Return the [X, Y] coordinate for the center point of the cell that contains the specified text.  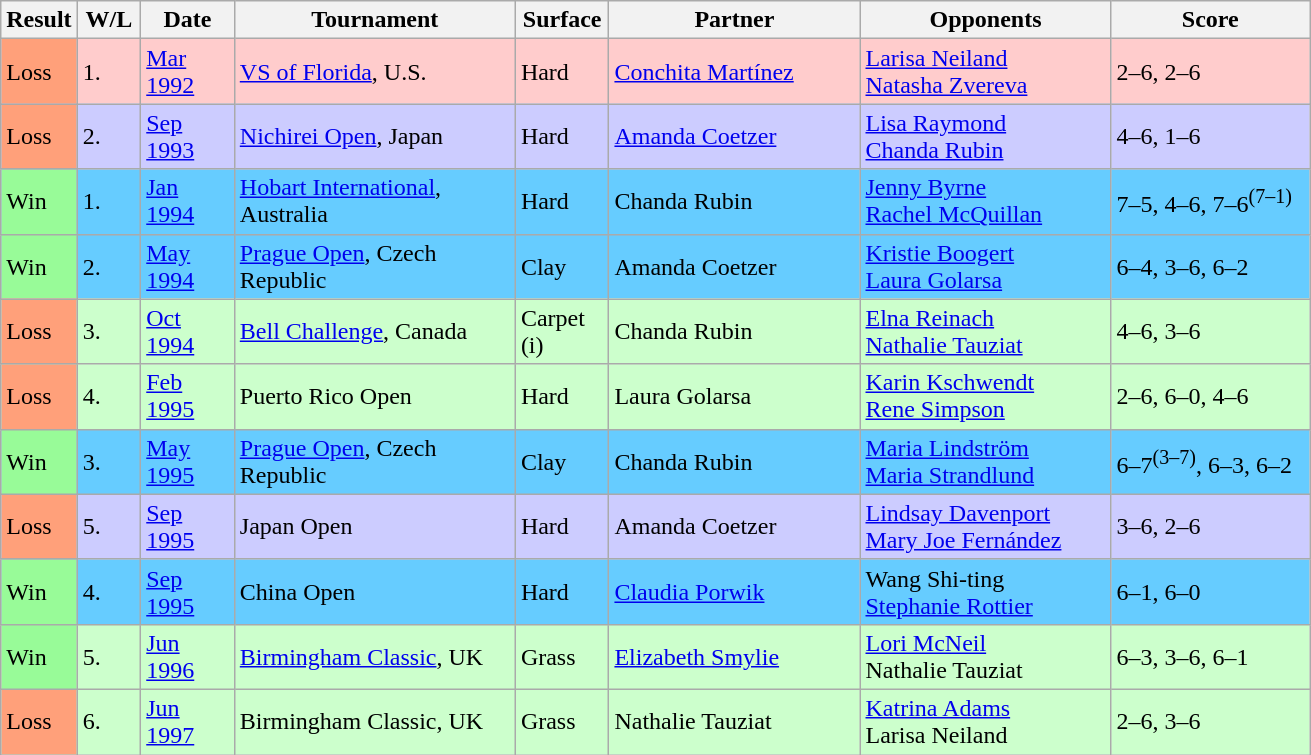
Sep 1993 [188, 136]
6–1, 6–0 [1210, 592]
Nichirei Open, Japan [374, 136]
Surface [562, 20]
May 1995 [188, 462]
Katrina Adams Larisa Neiland [986, 722]
Mar 1992 [188, 72]
Larisa Neiland Natasha Zvereva [986, 72]
Opponents [986, 20]
China Open [374, 592]
Carpet (i) [562, 332]
VS of Florida, U.S. [374, 72]
May 1994 [188, 266]
Kristie Boogert Laura Golarsa [986, 266]
Tournament [374, 20]
6–3, 3–6, 6–1 [1210, 656]
Date [188, 20]
Elna Reinach Nathalie Tauziat [986, 332]
Laura Golarsa [734, 396]
Oct 1994 [188, 332]
Lindsay Davenport Mary Joe Fernández [986, 526]
Feb 1995 [188, 396]
6–4, 3–6, 6–2 [1210, 266]
Hobart International, Australia [374, 202]
Result [39, 20]
Puerto Rico Open [374, 396]
Lori McNeil Nathalie Tauziat [986, 656]
2–6, 3–6 [1210, 722]
Nathalie Tauziat [734, 722]
Bell Challenge, Canada [374, 332]
Claudia Porwik [734, 592]
Jun 1996 [188, 656]
Score [1210, 20]
3–6, 2–6 [1210, 526]
Jun 1997 [188, 722]
W/L [109, 20]
Lisa Raymond Chanda Rubin [986, 136]
6. [109, 722]
Partner [734, 20]
Jan 1994 [188, 202]
Conchita Martínez [734, 72]
Elizabeth Smylie [734, 656]
7–5, 4–6, 7–6(7–1) [1210, 202]
Japan Open [374, 526]
Karin Kschwendt Rene Simpson [986, 396]
4–6, 1–6 [1210, 136]
Wang Shi-ting Stephanie Rottier [986, 592]
Maria Lindström Maria Strandlund [986, 462]
2–6, 2–6 [1210, 72]
Jenny Byrne Rachel McQuillan [986, 202]
6–7(3–7), 6–3, 6–2 [1210, 462]
4–6, 3–6 [1210, 332]
2–6, 6–0, 4–6 [1210, 396]
